Scan for the cell matching the given text and deliver its [x, y] coordinate at center. 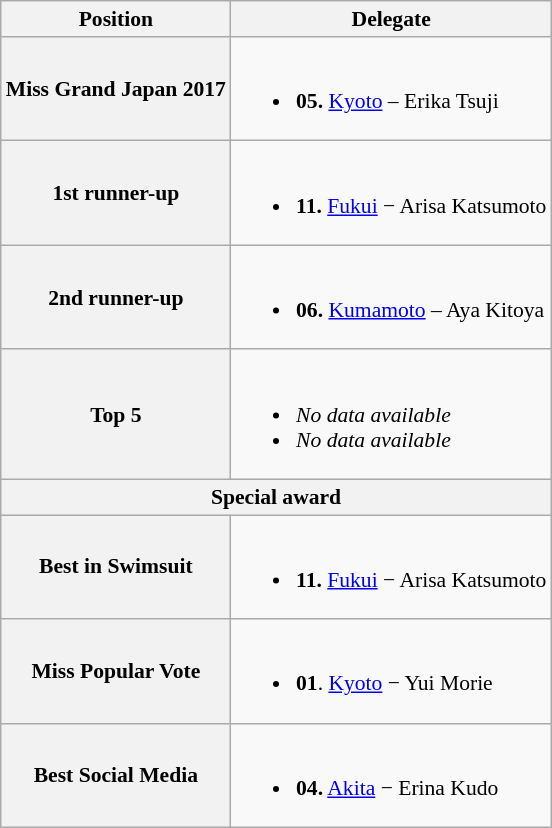
06. Kumamoto – Aya Kitoya [391, 297]
Miss Popular Vote [116, 671]
Top 5 [116, 415]
Position [116, 19]
2nd runner-up [116, 297]
Delegate [391, 19]
04. Akita − Erina Kudo [391, 776]
Miss Grand Japan 2017 [116, 89]
Best Social Media [116, 776]
01. Kyoto − Yui Morie [391, 671]
1st runner-up [116, 193]
Best in Swimsuit [116, 567]
No data availableNo data available [391, 415]
Special award [276, 497]
05. Kyoto – Erika Tsuji [391, 89]
